Provide the (X, Y) coordinate of the cell's center where the given text is located.  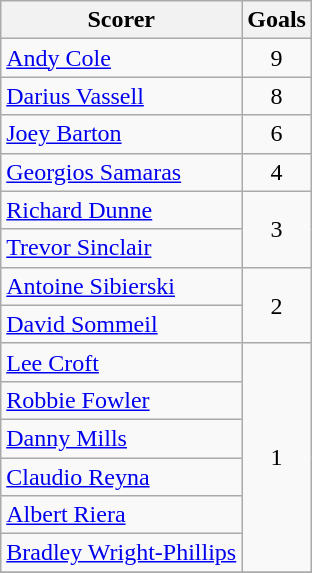
Claudio Reyna (122, 477)
8 (277, 96)
Richard Dunne (122, 210)
Trevor Sinclair (122, 248)
9 (277, 58)
Scorer (122, 20)
Joey Barton (122, 134)
3 (277, 229)
Antoine Sibierski (122, 286)
1 (277, 457)
Albert Riera (122, 515)
Georgios Samaras (122, 172)
Goals (277, 20)
David Sommeil (122, 324)
Bradley Wright-Phillips (122, 553)
6 (277, 134)
Andy Cole (122, 58)
2 (277, 305)
Darius Vassell (122, 96)
4 (277, 172)
Robbie Fowler (122, 400)
Danny Mills (122, 438)
Lee Croft (122, 362)
